Output the (x, y) coordinate of the center of the cell containing the given text.  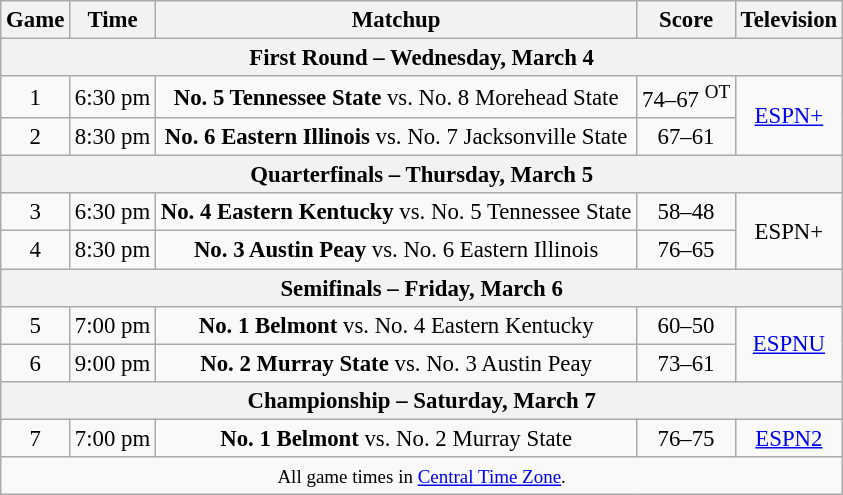
1 (36, 97)
74–67 OT (686, 97)
ESPN2 (788, 438)
All game times in Central Time Zone. (422, 476)
76–65 (686, 250)
58–48 (686, 213)
Semifinals – Friday, March 6 (422, 288)
73–61 (686, 363)
ESPNU (788, 344)
No. 4 Eastern Kentucky vs. No. 5 Tennessee State (396, 213)
9:00 pm (113, 363)
No. 6 Eastern Illinois vs. No. 7 Jacksonville State (396, 137)
67–61 (686, 137)
Matchup (396, 20)
First Round – Wednesday, March 4 (422, 58)
No. 1 Belmont vs. No. 4 Eastern Kentucky (396, 325)
No. 5 Tennessee State vs. No. 8 Morehead State (396, 97)
Quarterfinals – Thursday, March 5 (422, 175)
2 (36, 137)
No. 1 Belmont vs. No. 2 Murray State (396, 438)
76–75 (686, 438)
Time (113, 20)
Score (686, 20)
Game (36, 20)
4 (36, 250)
Championship – Saturday, March 7 (422, 400)
Television (788, 20)
3 (36, 213)
No. 2 Murray State vs. No. 3 Austin Peay (396, 363)
7 (36, 438)
6 (36, 363)
No. 3 Austin Peay vs. No. 6 Eastern Illinois (396, 250)
5 (36, 325)
60–50 (686, 325)
